Output the [X, Y] coordinate of the center of the cell containing the given text.  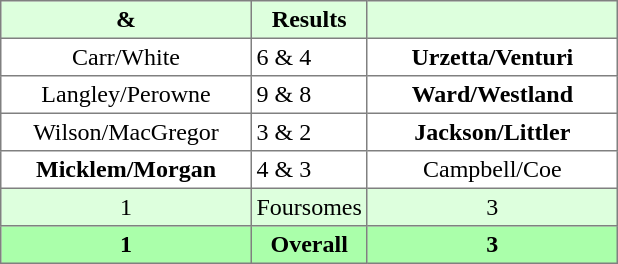
Foursomes [309, 207]
Ward/Westland [492, 95]
& [126, 20]
6 & 4 [309, 57]
4 & 3 [309, 170]
3 & 2 [309, 132]
Wilson/MacGregor [126, 132]
Jackson/Littler [492, 132]
9 & 8 [309, 95]
Micklem/Morgan [126, 170]
Urzetta/Venturi [492, 57]
Overall [309, 245]
Campbell/Coe [492, 170]
Carr/White [126, 57]
Results [309, 20]
Langley/Perowne [126, 95]
